Determine the (x, y) coordinate at the center of the cell enclosing the given text.  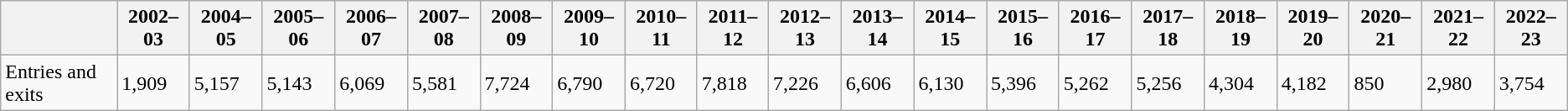
2016–17 (1096, 29)
2014–15 (950, 29)
2015–16 (1024, 29)
6,720 (661, 82)
2018–19 (1241, 29)
6,790 (590, 82)
3,754 (1531, 82)
7,818 (732, 82)
2005–06 (298, 29)
850 (1385, 82)
4,182 (1313, 82)
7,724 (516, 82)
2017–18 (1168, 29)
2008–09 (516, 29)
6,606 (878, 82)
2004–05 (226, 29)
6,130 (950, 82)
2013–14 (878, 29)
2007–08 (444, 29)
5,396 (1024, 82)
5,157 (226, 82)
4,304 (1241, 82)
2,980 (1459, 82)
5,581 (444, 82)
1,909 (154, 82)
2011–12 (732, 29)
5,143 (298, 82)
2022–23 (1531, 29)
5,262 (1096, 82)
2009–10 (590, 29)
2019–20 (1313, 29)
2010–11 (661, 29)
2012–13 (806, 29)
2002–03 (154, 29)
2006–07 (372, 29)
Entries and exits (59, 82)
2020–21 (1385, 29)
5,256 (1168, 82)
2021–22 (1459, 29)
7,226 (806, 82)
6,069 (372, 82)
